Return (X, Y) of the center of cell containing provided text 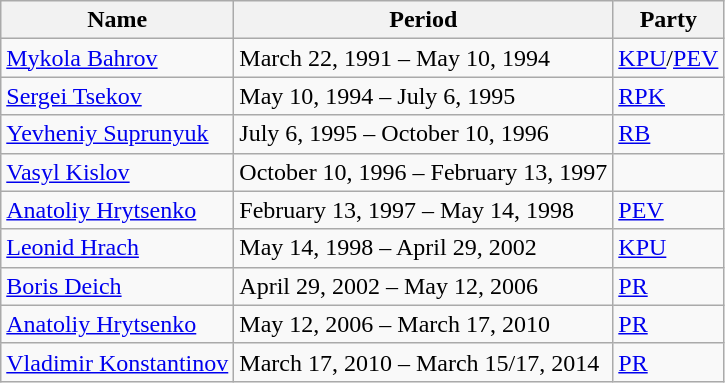
Sergei Tsekov (118, 96)
Leonid Hrach (118, 248)
March 22, 1991 – May 10, 1994 (424, 58)
February 13, 1997 – May 14, 1998 (424, 210)
PEV (668, 210)
RB (668, 134)
KPU (668, 248)
Name (118, 20)
Vladimir Konstantinov (118, 362)
October 10, 1996 – February 13, 1997 (424, 172)
RPK (668, 96)
Period (424, 20)
KPU/PEV (668, 58)
Boris Deich (118, 286)
May 12, 2006 – March 17, 2010 (424, 324)
May 14, 1998 – April 29, 2002 (424, 248)
May 10, 1994 – July 6, 1995 (424, 96)
Yevheniy Suprunyuk (118, 134)
July 6, 1995 – October 10, 1996 (424, 134)
April 29, 2002 – May 12, 2006 (424, 286)
Mykola Bahrov (118, 58)
Party (668, 20)
Vasyl Kislov (118, 172)
March 17, 2010 – March 15/17, 2014 (424, 362)
